Identify which cell holds the provided text, then report its [x, y] central coordinate. 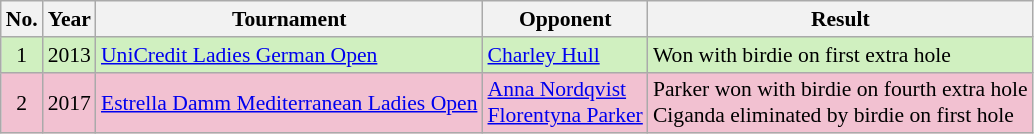
UniCredit Ladies German Open [290, 55]
2013 [70, 55]
No. [22, 19]
Anna Nordqvist Florentyna Parker [564, 102]
Won with birdie on first extra hole [840, 55]
Parker won with birdie on fourth extra holeCiganda eliminated by birdie on first hole [840, 102]
Estrella Damm Mediterranean Ladies Open [290, 102]
Charley Hull [564, 55]
Opponent [564, 19]
2 [22, 102]
2017 [70, 102]
Year [70, 19]
Tournament [290, 19]
1 [22, 55]
Result [840, 19]
